Provide the [x, y] coordinate of the cell's center where the given text is located.  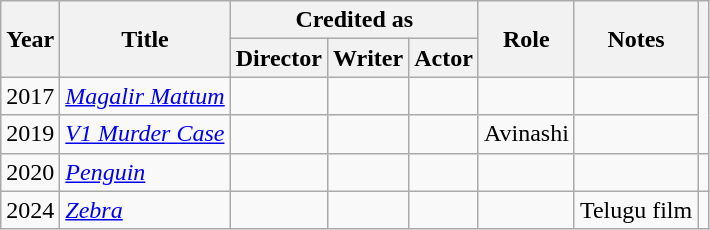
Telugu film [636, 210]
Magalir Mattum [145, 96]
Writer [368, 58]
Year [30, 39]
2017 [30, 96]
Penguin [145, 172]
V1 Murder Case [145, 134]
Zebra [145, 210]
Role [526, 39]
2020 [30, 172]
Actor [444, 58]
Avinashi [526, 134]
2019 [30, 134]
Credited as [354, 20]
Notes [636, 39]
Title [145, 39]
2024 [30, 210]
Director [278, 58]
